Determine the [X, Y] coordinate at the center of the cell enclosing the given text.  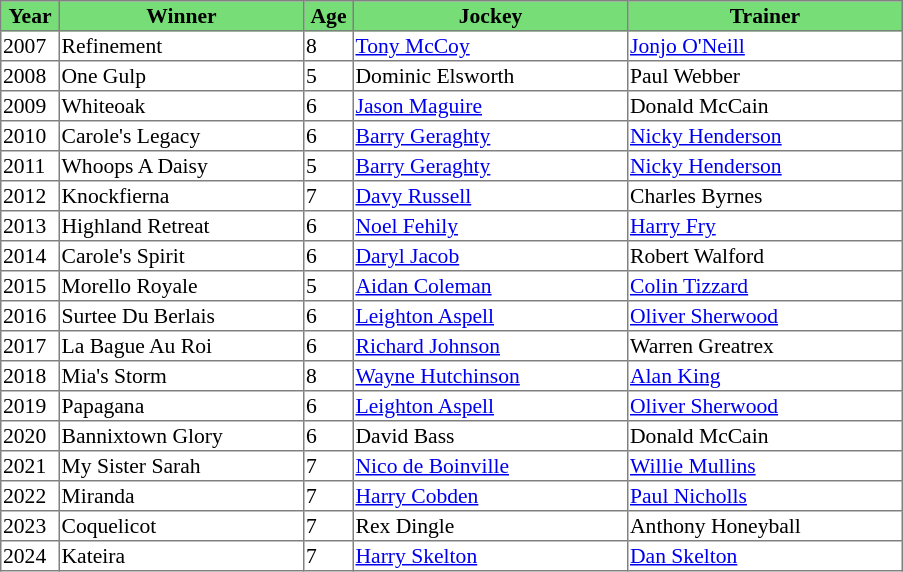
Harry Cobden [490, 496]
Whiteoak [181, 106]
2023 [30, 526]
Dominic Elsworth [490, 76]
Rex Dingle [490, 526]
Colin Tizzard [765, 286]
Jason Maguire [490, 106]
Noel Fehily [490, 226]
Surtee Du Berlais [181, 316]
2016 [30, 316]
Charles Byrnes [765, 196]
2019 [30, 406]
2013 [30, 226]
Daryl Jacob [490, 256]
Robert Walford [765, 256]
Tony McCoy [490, 46]
David Bass [490, 436]
Paul Nicholls [765, 496]
2021 [30, 466]
2015 [30, 286]
2012 [30, 196]
Jonjo O'Neill [765, 46]
2020 [30, 436]
La Bague Au Roi [181, 346]
2022 [30, 496]
2014 [30, 256]
Aidan Coleman [490, 286]
2008 [30, 76]
My Sister Sarah [181, 466]
Miranda [181, 496]
Refinement [181, 46]
Carole's Spirit [181, 256]
2007 [30, 46]
Bannixtown Glory [181, 436]
Wayne Hutchinson [490, 376]
Year [30, 16]
Trainer [765, 16]
Anthony Honeyball [765, 526]
Winner [181, 16]
Nico de Boinville [490, 466]
Dan Skelton [765, 556]
Knockfierna [181, 196]
Highland Retreat [181, 226]
2024 [30, 556]
Warren Greatrex [765, 346]
Willie Mullins [765, 466]
Coquelicot [181, 526]
Carole's Legacy [181, 136]
2017 [30, 346]
Paul Webber [765, 76]
Richard Johnson [490, 346]
Papagana [181, 406]
Harry Skelton [490, 556]
2018 [30, 376]
Mia's Storm [181, 376]
Age [329, 16]
2011 [30, 166]
Harry Fry [765, 226]
Davy Russell [490, 196]
Jockey [490, 16]
Kateira [181, 556]
Alan King [765, 376]
Whoops A Daisy [181, 166]
2009 [30, 106]
One Gulp [181, 76]
Morello Royale [181, 286]
2010 [30, 136]
